Find where the given text appears and provide that cell's center as [x, y] coordinate. 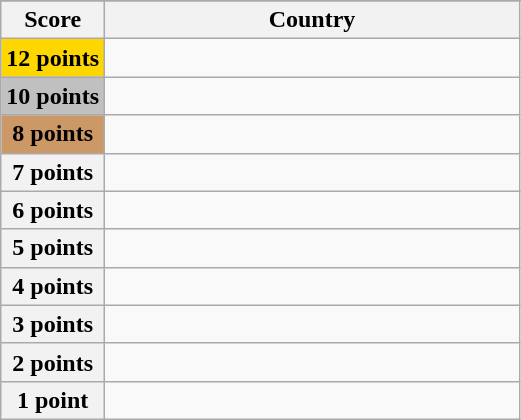
3 points [53, 324]
8 points [53, 134]
2 points [53, 362]
12 points [53, 58]
1 point [53, 400]
6 points [53, 210]
5 points [53, 248]
Score [53, 20]
4 points [53, 286]
10 points [53, 96]
7 points [53, 172]
Country [312, 20]
